Identify which cell holds the provided text, then report its (x, y) central coordinate. 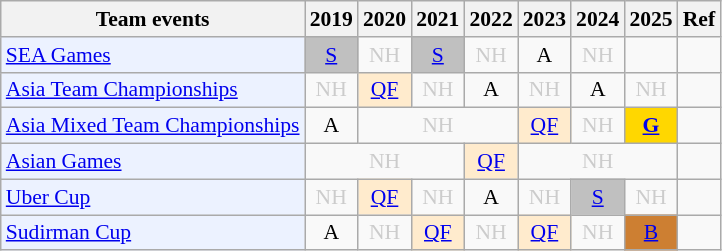
Ref (699, 19)
Asia Mixed Team Championships (153, 126)
B (650, 233)
Uber Cup (153, 197)
2022 (490, 19)
2021 (438, 19)
2020 (384, 19)
G (650, 126)
2019 (332, 19)
Team events (153, 19)
SEA Games (153, 55)
2025 (650, 19)
Asian Games (153, 162)
2024 (598, 19)
2023 (544, 19)
Sudirman Cup (153, 233)
Asia Team Championships (153, 90)
